Extract the (X, Y) coordinate from the center of the cell holding the provided text.  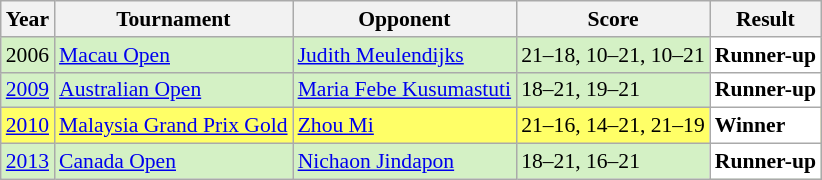
Opponent (405, 19)
18–21, 19–21 (613, 90)
Winner (766, 126)
21–16, 14–21, 21–19 (613, 126)
2006 (28, 55)
2009 (28, 90)
2013 (28, 162)
Maria Febe Kusumastuti (405, 90)
Result (766, 19)
Australian Open (174, 90)
21–18, 10–21, 10–21 (613, 55)
Year (28, 19)
Judith Meulendijks (405, 55)
Nichaon Jindapon (405, 162)
2010 (28, 126)
Macau Open (174, 55)
Zhou Mi (405, 126)
Score (613, 19)
Tournament (174, 19)
Malaysia Grand Prix Gold (174, 126)
Canada Open (174, 162)
18–21, 16–21 (613, 162)
